Extract the (X, Y) coordinate from the center of the cell holding the provided text.  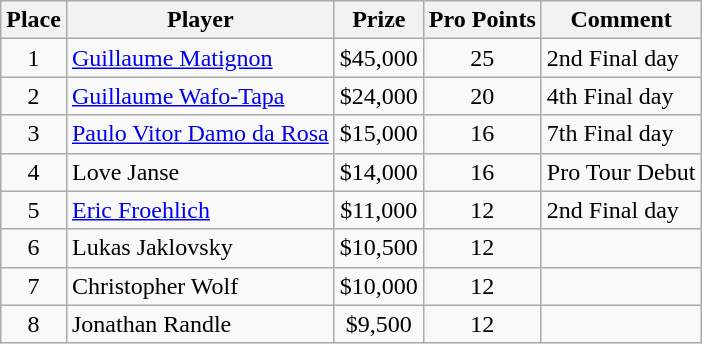
4th Final day (621, 96)
Love Janse (200, 172)
Eric Froehlich (200, 210)
1 (34, 58)
$24,000 (378, 96)
Place (34, 20)
Comment (621, 20)
$45,000 (378, 58)
$11,000 (378, 210)
$10,000 (378, 286)
Pro Points (482, 20)
$14,000 (378, 172)
Guillaume Matignon (200, 58)
6 (34, 248)
4 (34, 172)
Christopher Wolf (200, 286)
Player (200, 20)
20 (482, 96)
Pro Tour Debut (621, 172)
Jonathan Randle (200, 324)
Lukas Jaklovsky (200, 248)
Paulo Vitor Damo da Rosa (200, 134)
7th Final day (621, 134)
8 (34, 324)
$10,500 (378, 248)
$15,000 (378, 134)
Prize (378, 20)
3 (34, 134)
2 (34, 96)
5 (34, 210)
7 (34, 286)
Guillaume Wafo-Tapa (200, 96)
$9,500 (378, 324)
25 (482, 58)
